Output the [x, y] coordinate of the center of the cell containing the given text.  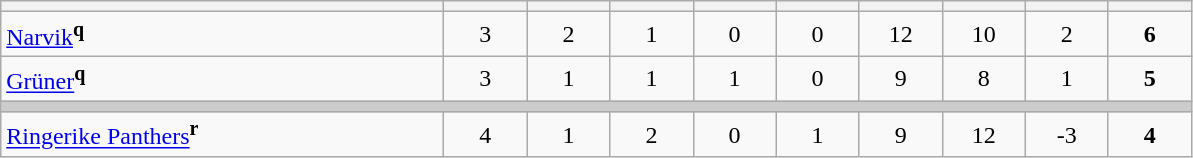
5 [1150, 78]
Ringerike Panthersr [222, 134]
6 [1150, 34]
8 [984, 78]
-3 [1066, 134]
10 [984, 34]
Narvikq [222, 34]
Grünerq [222, 78]
